Scan for the cell matching the given text and deliver its [x, y] coordinate at center. 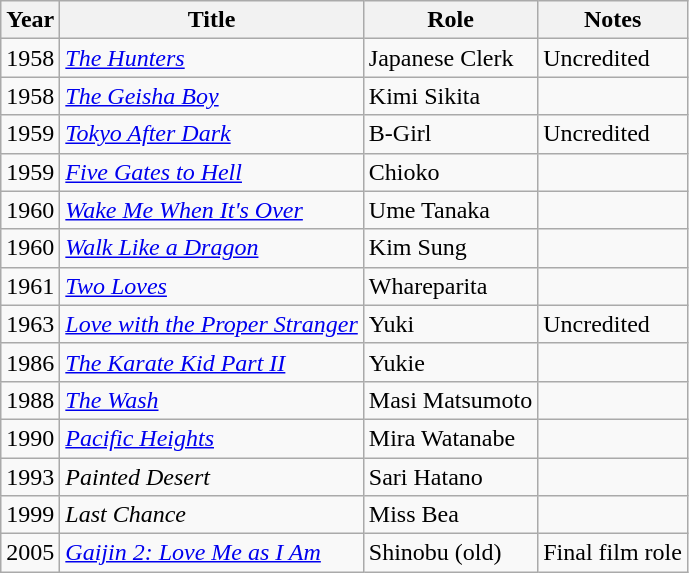
Title [212, 20]
Kimi Sikita [450, 96]
Two Loves [212, 286]
1986 [30, 362]
Mira Watanabe [450, 438]
Notes [613, 20]
Ume Tanaka [450, 210]
1993 [30, 477]
Miss Bea [450, 515]
Final film role [613, 553]
1961 [30, 286]
Wake Me When It's Over [212, 210]
The Karate Kid Part II [212, 362]
Five Gates to Hell [212, 172]
Tokyo After Dark [212, 134]
1999 [30, 515]
B-Girl [450, 134]
Japanese Clerk [450, 58]
The Wash [212, 400]
2005 [30, 553]
Pacific Heights [212, 438]
Role [450, 20]
The Geisha Boy [212, 96]
Yuki [450, 324]
Last Chance [212, 515]
Shinobu (old) [450, 553]
Kim Sung [450, 248]
Yukie [450, 362]
Gaijin 2: Love Me as I Am [212, 553]
Year [30, 20]
The Hunters [212, 58]
1990 [30, 438]
Painted Desert [212, 477]
1963 [30, 324]
1988 [30, 400]
Sari Hatano [450, 477]
Chioko [450, 172]
Whareparita [450, 286]
Love with the Proper Stranger [212, 324]
Walk Like a Dragon [212, 248]
Masi Matsumoto [450, 400]
